Determine the [x, y] coordinate at the center of the cell enclosing the given text.  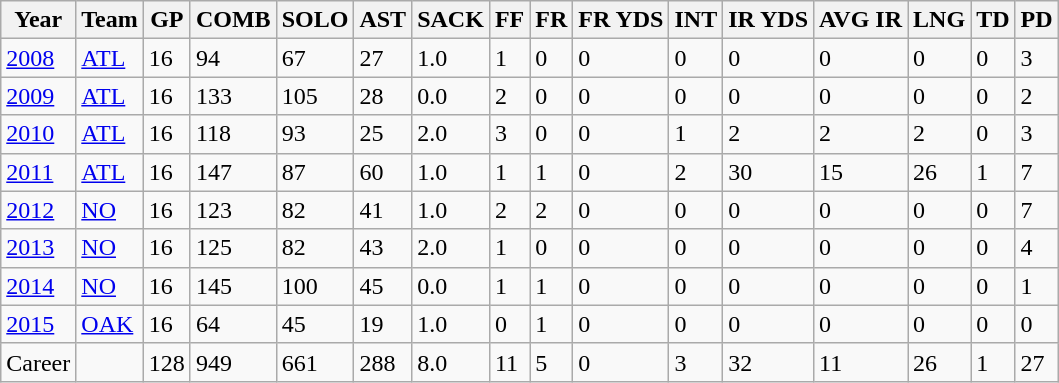
43 [383, 248]
SOLO [315, 20]
94 [233, 58]
661 [315, 362]
87 [315, 172]
128 [166, 362]
32 [768, 362]
67 [315, 58]
41 [383, 210]
123 [233, 210]
64 [233, 324]
AVG IR [861, 20]
105 [315, 96]
2008 [38, 58]
COMB [233, 20]
60 [383, 172]
IR YDS [768, 20]
GP [166, 20]
SACK [451, 20]
2010 [38, 134]
Year [38, 20]
288 [383, 362]
INT [696, 20]
Team [110, 20]
AST [383, 20]
145 [233, 286]
2015 [38, 324]
FF [509, 20]
FR YDS [621, 20]
4 [1036, 248]
133 [233, 96]
949 [233, 362]
100 [315, 286]
FR [552, 20]
2014 [38, 286]
5 [552, 362]
147 [233, 172]
19 [383, 324]
15 [861, 172]
8.0 [451, 362]
125 [233, 248]
2009 [38, 96]
2012 [38, 210]
25 [383, 134]
OAK [110, 324]
TD [993, 20]
2011 [38, 172]
Career [38, 362]
118 [233, 134]
30 [768, 172]
28 [383, 96]
93 [315, 134]
PD [1036, 20]
2013 [38, 248]
LNG [940, 20]
